Capture the cell that displays the provided text and extract its [X, Y] central coordinate. 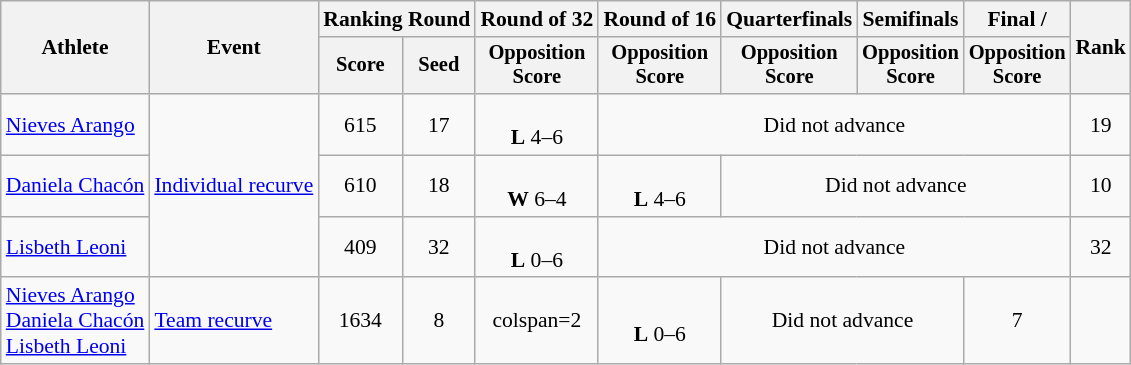
Quarterfinals [789, 19]
Nieves Arango [76, 124]
17 [438, 124]
Daniela Chacón [76, 186]
19 [1100, 124]
7 [1018, 322]
10 [1100, 186]
Round of 32 [536, 19]
Individual recurve [234, 186]
8 [438, 322]
W 6–4 [536, 186]
Ranking Round [396, 19]
Final / [1018, 19]
615 [360, 124]
Round of 16 [660, 19]
409 [360, 248]
Rank [1100, 48]
colspan=2 [536, 322]
Team recurve [234, 322]
610 [360, 186]
Semifinals [910, 19]
Lisbeth Leoni [76, 248]
Score [360, 66]
Seed [438, 66]
Event [234, 48]
Athlete [76, 48]
1634 [360, 322]
18 [438, 186]
Nieves ArangoDaniela ChacónLisbeth Leoni [76, 322]
